Pinpoint the cell where the given text exists, returning its [X, Y] midpoint coordinate. 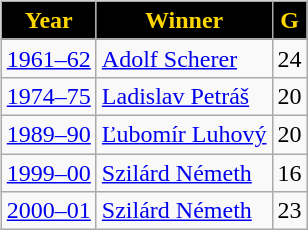
G [290, 20]
Winner [184, 20]
Ľubomír Luhový [184, 134]
1974–75 [48, 96]
Year [48, 20]
1989–90 [48, 134]
2000–01 [48, 211]
16 [290, 173]
24 [290, 58]
Adolf Scherer [184, 58]
1999–00 [48, 173]
23 [290, 211]
Ladislav Petráš [184, 96]
1961–62 [48, 58]
